Output the (X, Y) coordinate of the center of the cell containing the given text.  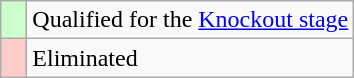
Eliminated (190, 58)
Qualified for the Knockout stage (190, 20)
